Locate the cell with the specified text and output its (x, y) center coordinate. 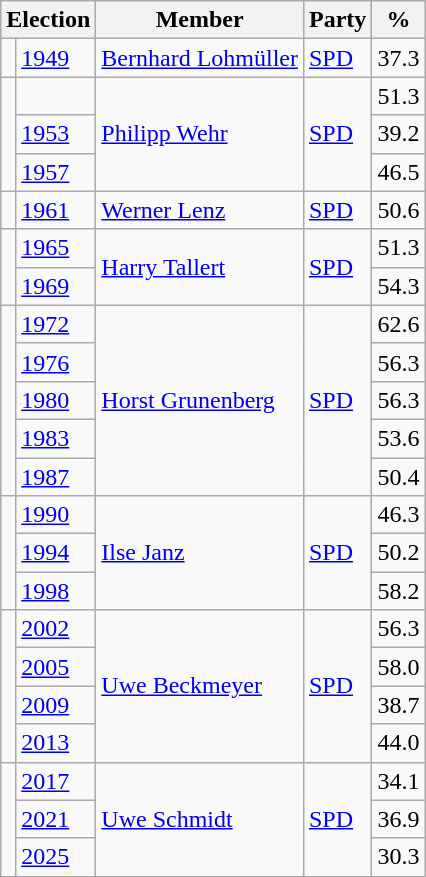
53.6 (398, 438)
2017 (56, 781)
62.6 (398, 324)
1969 (56, 286)
Election (48, 20)
Uwe Schmidt (200, 819)
% (398, 20)
50.2 (398, 553)
Member (200, 20)
1953 (56, 134)
1983 (56, 438)
1957 (56, 172)
Party (337, 20)
Uwe Beckmeyer (200, 686)
Horst Grunenberg (200, 400)
Ilse Janz (200, 553)
1949 (56, 58)
50.4 (398, 477)
1980 (56, 400)
37.3 (398, 58)
Werner Lenz (200, 210)
30.3 (398, 857)
1994 (56, 553)
1961 (56, 210)
36.9 (398, 819)
2005 (56, 667)
1998 (56, 591)
Philipp Wehr (200, 134)
58.2 (398, 591)
Bernhard Lohmüller (200, 58)
44.0 (398, 743)
2009 (56, 705)
1976 (56, 362)
54.3 (398, 286)
34.1 (398, 781)
1972 (56, 324)
46.5 (398, 172)
2025 (56, 857)
58.0 (398, 667)
50.6 (398, 210)
1990 (56, 515)
1987 (56, 477)
2002 (56, 629)
1965 (56, 248)
46.3 (398, 515)
38.7 (398, 705)
2021 (56, 819)
2013 (56, 743)
Harry Tallert (200, 267)
39.2 (398, 134)
